From the cell containing the given text, extract its center point as [X, Y] coordinate. 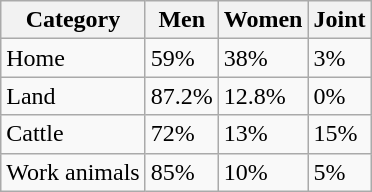
Work animals [73, 172]
Home [73, 58]
59% [182, 58]
13% [263, 134]
Cattle [73, 134]
15% [340, 134]
Women [263, 20]
5% [340, 172]
Joint [340, 20]
72% [182, 134]
12.8% [263, 96]
0% [340, 96]
Men [182, 20]
85% [182, 172]
Land [73, 96]
87.2% [182, 96]
Category [73, 20]
3% [340, 58]
38% [263, 58]
10% [263, 172]
